Provide the [X, Y] coordinate of the cell's center where the given text is located.  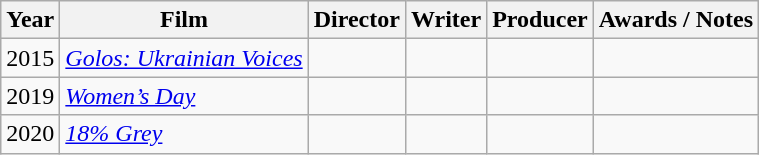
Film [184, 20]
2019 [30, 96]
Producer [540, 20]
Writer [446, 20]
Awards / Notes [676, 20]
2020 [30, 134]
Year [30, 20]
Women’s Day [184, 96]
Golos: Ukrainian Voices [184, 58]
2015 [30, 58]
Director [356, 20]
18% Grey [184, 134]
